Identify which cell holds the provided text, then report its (x, y) central coordinate. 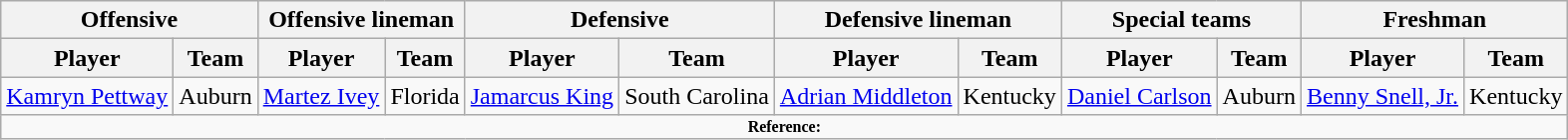
South Carolina (697, 96)
Special teams (1181, 20)
Reference: (784, 127)
Offensive (130, 20)
Martez Ivey (321, 96)
Kamryn Pettway (88, 96)
Freshman (1434, 20)
Benny Snell, Jr. (1382, 96)
Offensive lineman (361, 20)
Defensive lineman (918, 20)
Jamarcus King (542, 96)
Daniel Carlson (1139, 96)
Adrian Middleton (866, 96)
Florida (425, 96)
Defensive (619, 20)
